Determine the (x, y) coordinate at the center of the cell enclosing the given text.  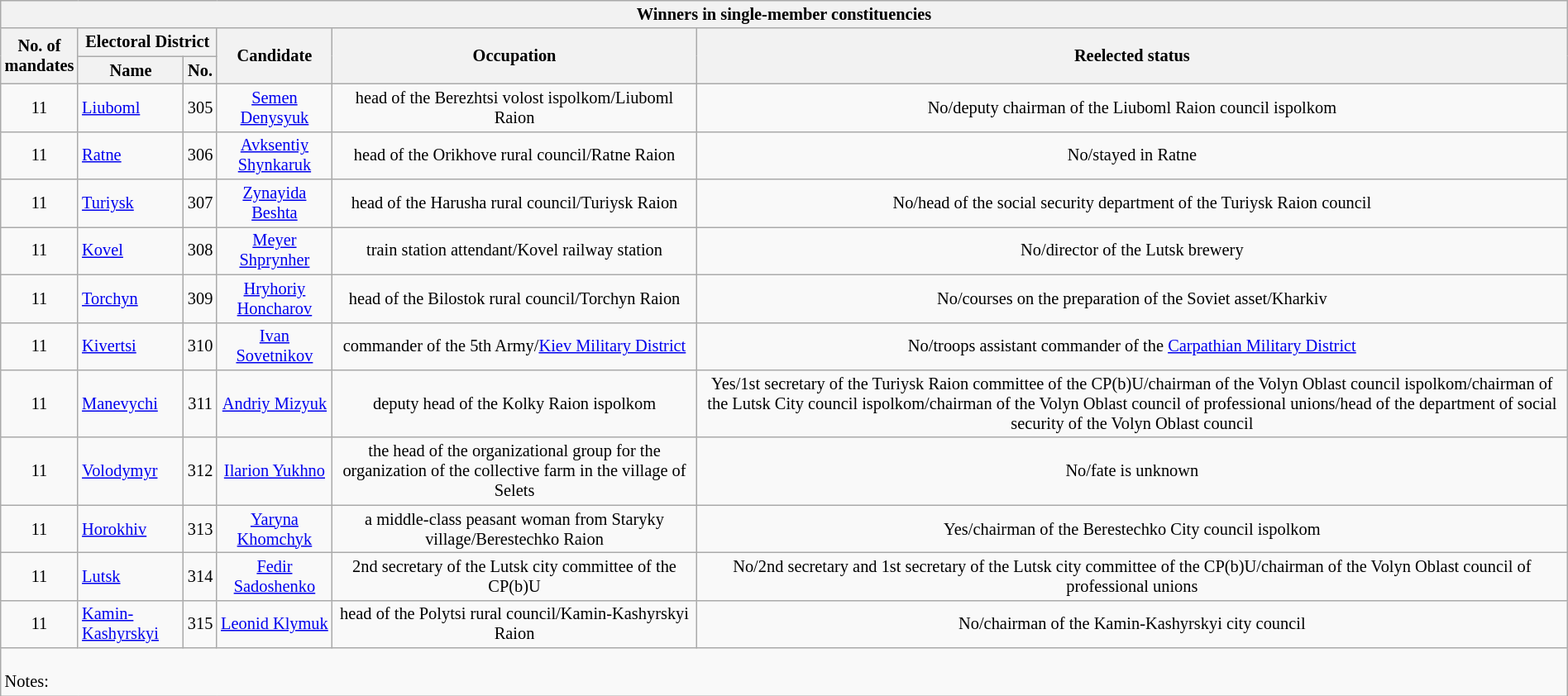
Meyer Shprynher (275, 250)
Torchyn (131, 298)
Liuboml (131, 107)
No/courses on the preparation of the Soviet asset/Kharkiv (1131, 298)
commander of the 5th Army/Kiev Military District (514, 346)
314 (200, 576)
head of the Berezhtsi volost ispolkom/Liuboml Raion (514, 107)
head of the Bilostok rural council/Torchyn Raion (514, 298)
No/stayed in Ratne (1131, 155)
Volodymyr (131, 471)
Horokhiv (131, 529)
No/head of the social security department of the Turiysk Raion council (1131, 203)
Turiysk (131, 203)
Name (131, 70)
Avksentiy Shynkaruk (275, 155)
307 (200, 203)
Occupation (514, 56)
308 (200, 250)
a middle-class peasant woman from Staryky village/Berestechko Raion (514, 529)
310 (200, 346)
the head of the organizational group for the organization of the collective farm in the village of Selets (514, 471)
Zynayida Beshta (275, 203)
No. of mandates (40, 56)
No/troops assistant commander of the Carpathian Military District (1131, 346)
305 (200, 107)
Leonid Klymuk (275, 624)
Fedir Sadoshenko (275, 576)
No/chairman of the Kamin-Kashyrskyi city council (1131, 624)
Manevychi (131, 403)
Candidate (275, 56)
head of the Orikhove rural council/Ratne Raion (514, 155)
Kovel (131, 250)
Kamin-Kashyrskyi (131, 624)
Andriy Mizyuk (275, 403)
Kivertsi (131, 346)
306 (200, 155)
No/director of the Lutsk brewery (1131, 250)
head of the Polytsi rural council/Kamin-Kashyrskyi Raion (514, 624)
No/fate is unknown (1131, 471)
No. (200, 70)
head of the Harusha rural council/Turiysk Raion (514, 203)
313 (200, 529)
Winners in single-member constituencies (784, 14)
Ratne (131, 155)
Reelected status (1131, 56)
Ilarion Yukhno (275, 471)
Hryhoriy Honcharov (275, 298)
2nd secretary of the Lutsk city committee of the CP(b)U (514, 576)
No/2nd secretary and 1st secretary of the Lutsk city committee of the CP(b)U/chairman of the Volyn Oblast council of professional unions (1131, 576)
Lutsk (131, 576)
Yaryna Khomchyk (275, 529)
311 (200, 403)
deputy head of the Kolky Raion ispolkom (514, 403)
Notes: (784, 672)
309 (200, 298)
Semen Denysyuk (275, 107)
No/deputy chairman of the Liuboml Raion council ispolkom (1131, 107)
315 (200, 624)
Electoral District (147, 42)
train station attendant/Kovel railway station (514, 250)
312 (200, 471)
Ivan Sovetnikov (275, 346)
Yes/chairman of the Berestechko City council ispolkom (1131, 529)
